Identify which cell holds the provided text, then report its [x, y] central coordinate. 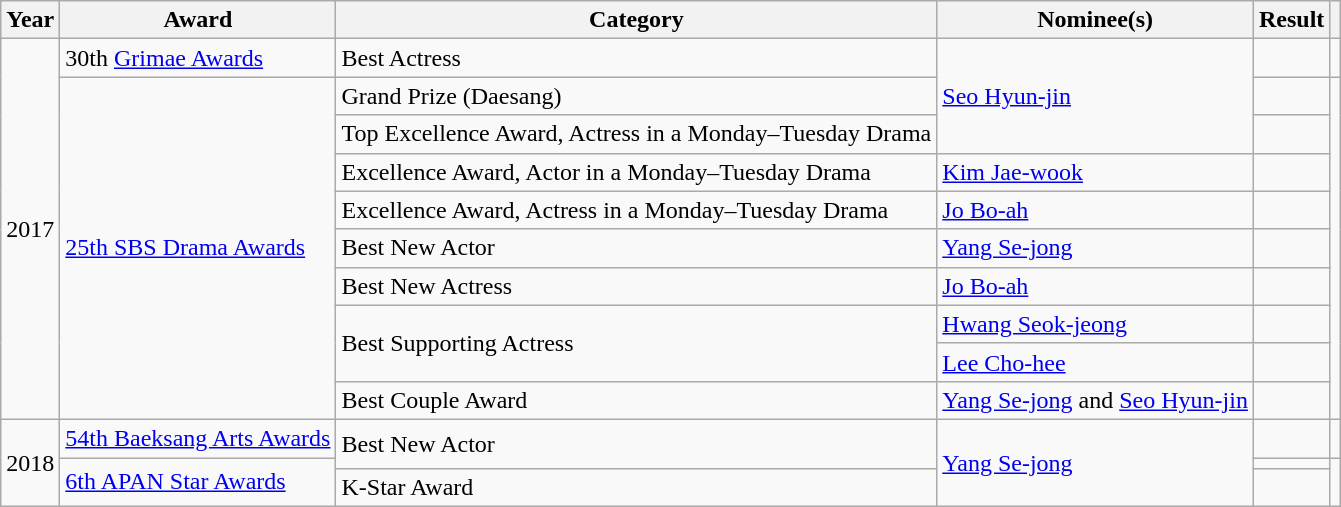
Excellence Award, Actress in a Monday–Tuesday Drama [636, 210]
Excellence Award, Actor in a Monday–Tuesday Drama [636, 172]
54th Baeksang Arts Awards [198, 438]
25th SBS Drama Awards [198, 248]
Best Couple Award [636, 400]
Best New Actress [636, 286]
2018 [30, 462]
Category [636, 20]
Award [198, 20]
6th APAN Star Awards [198, 482]
2017 [30, 230]
K-Star Award [636, 488]
Seo Hyun-jin [1096, 96]
Year [30, 20]
Hwang Seok-jeong [1096, 324]
Grand Prize (Daesang) [636, 96]
Kim Jae-wook [1096, 172]
30th Grimae Awards [198, 58]
Yang Se-jong and Seo Hyun-jin [1096, 400]
Best Supporting Actress [636, 343]
Nominee(s) [1096, 20]
Top Excellence Award, Actress in a Monday–Tuesday Drama [636, 134]
Lee Cho-hee [1096, 362]
Result [1291, 20]
Best Actress [636, 58]
